Identify which cell holds the provided text, then report its (x, y) central coordinate. 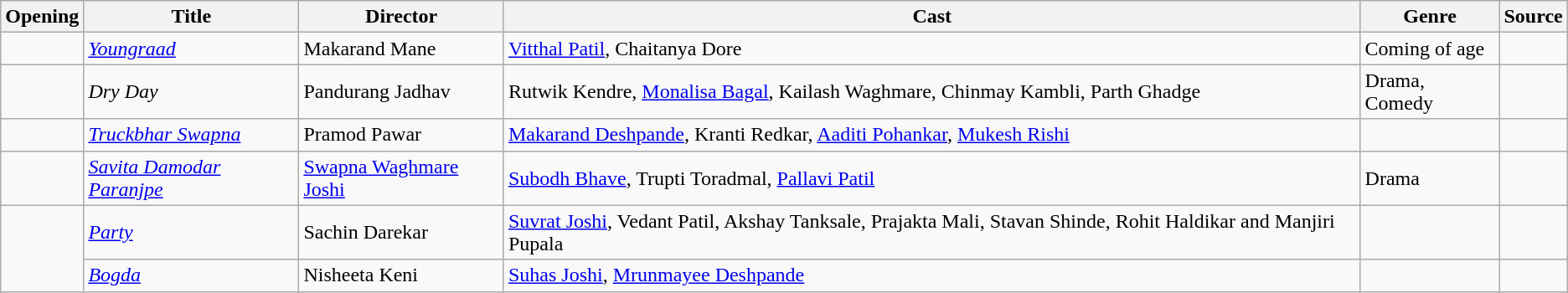
Coming of age (1430, 49)
Party (191, 233)
Truckbhar Swapna (191, 135)
Source (1533, 17)
Director (402, 17)
Makarand Deshpande, Kranti Redkar, Aaditi Pohankar, Mukesh Rishi (931, 135)
Vitthal Patil, Chaitanya Dore (931, 49)
Title (191, 17)
Drama (1430, 177)
Dry Day (191, 92)
Rutwik Kendre, Monalisa Bagal, Kailash Waghmare, Chinmay Kambli, Parth Ghadge (931, 92)
Pandurang Jadhav (402, 92)
Bogda (191, 275)
Nisheeta Keni (402, 275)
Sachin Darekar (402, 233)
Savita Damodar Paranjpe (191, 177)
Makarand Mane (402, 49)
Pramod Pawar (402, 135)
Cast (931, 17)
Subodh Bhave, Trupti Toradmal, Pallavi Patil (931, 177)
Suhas Joshi, Mrunmayee Deshpande (931, 275)
Opening (42, 17)
Drama, Comedy (1430, 92)
Youngraad (191, 49)
Genre (1430, 17)
Suvrat Joshi, Vedant Patil, Akshay Tanksale, Prajakta Mali, Stavan Shinde, Rohit Haldikar and Manjiri Pupala (931, 233)
Swapna Waghmare Joshi (402, 177)
